Identify which cell holds the provided text, then report its [X, Y] central coordinate. 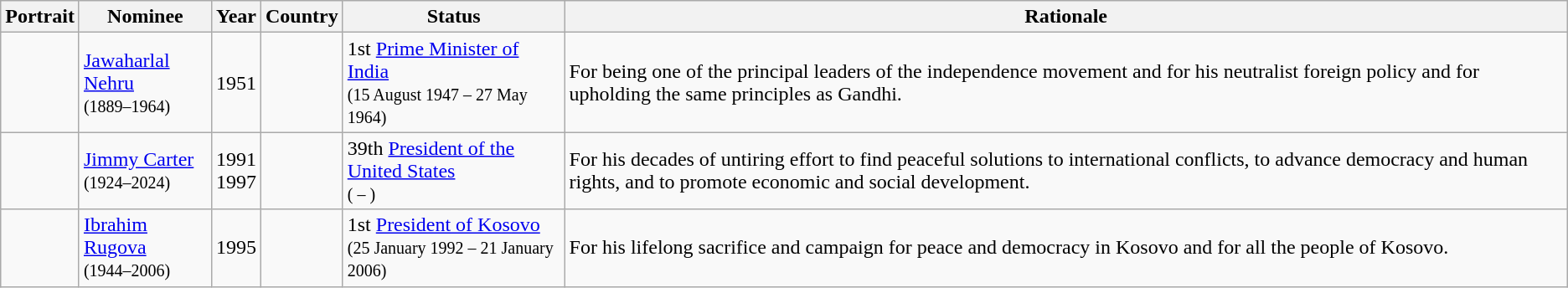
Portrait [40, 17]
For his lifelong sacrifice and campaign for peace and democracy in Kosovo and for all the people of Kosovo. [1065, 248]
Jimmy Carter(1924–2024) [145, 171]
Nominee [145, 17]
39th President of the United States( – ) [454, 171]
1995 [236, 248]
Status [454, 17]
Year [236, 17]
Rationale [1065, 17]
1951 [236, 82]
19911997 [236, 171]
1st President of Kosovo(25 January 1992 – 21 January 2006) [454, 248]
Country [302, 17]
Jawaharlal Nehru(1889–1964) [145, 82]
Ibrahim Rugova(1944–2006) [145, 248]
1st Prime Minister of India(15 August 1947 – 27 May 1964) [454, 82]
